Determine the [x, y] coordinate at the center of the cell enclosing the given text.  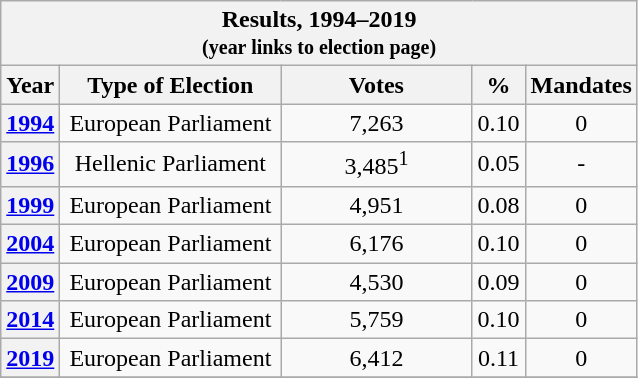
1999 [30, 205]
4,951 [376, 205]
2014 [30, 320]
3,4851 [376, 164]
0.08 [498, 205]
Year [30, 85]
0.11 [498, 358]
Type of Election [170, 85]
Results, 1994–2019(year links to election page) [320, 34]
2019 [30, 358]
0.05 [498, 164]
6,176 [376, 244]
6,412 [376, 358]
4,530 [376, 282]
Votes [376, 85]
2009 [30, 282]
Hellenic Parliament [170, 164]
7,263 [376, 123]
2004 [30, 244]
5,759 [376, 320]
% [498, 85]
1994 [30, 123]
Mandates [581, 85]
0.09 [498, 282]
- [581, 164]
1996 [30, 164]
